Extract the (X, Y) coordinate from the center of the cell holding the provided text.  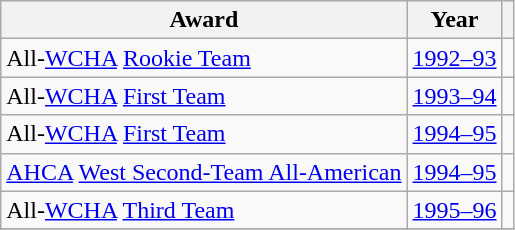
Year (454, 20)
All-WCHA Rookie Team (204, 58)
1995–96 (454, 210)
Award (204, 20)
AHCA West Second-Team All-American (204, 172)
1993–94 (454, 96)
1992–93 (454, 58)
All-WCHA Third Team (204, 210)
